Provide the (x, y) coordinate of the cell's center where the given text is located.  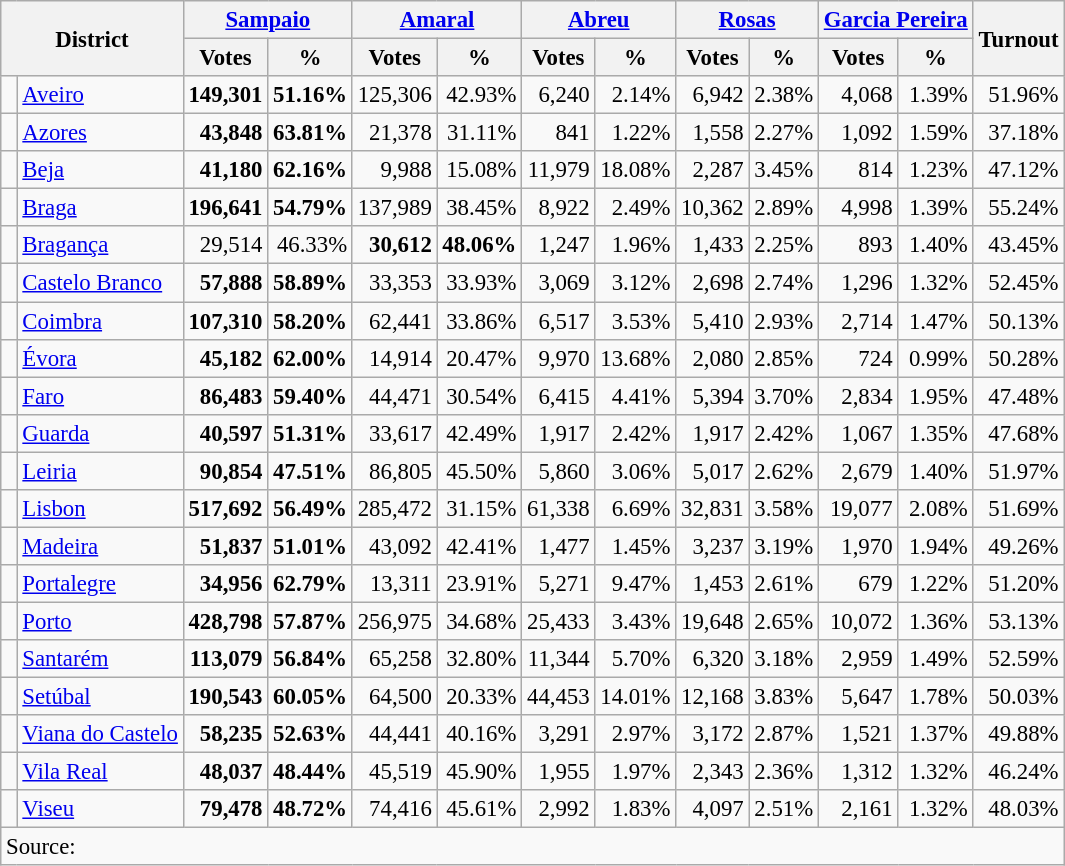
3.70% (784, 396)
1,433 (712, 245)
Turnout (1018, 38)
Source: (532, 847)
2,714 (858, 321)
Coimbra (100, 321)
2,080 (712, 358)
2,992 (558, 809)
50.28% (1018, 358)
Rosas (748, 20)
5.70% (636, 659)
2.38% (784, 95)
31.15% (480, 509)
19,077 (858, 509)
19,648 (712, 621)
2,287 (712, 170)
2,679 (858, 471)
3.58% (784, 509)
34.68% (480, 621)
2.61% (784, 584)
48,037 (226, 772)
196,641 (226, 208)
2.49% (636, 208)
6,240 (558, 95)
Viseu (100, 809)
724 (858, 358)
3,172 (712, 734)
56.84% (310, 659)
3.19% (784, 546)
47.68% (1018, 433)
3.53% (636, 321)
9,988 (394, 170)
841 (558, 133)
190,543 (226, 697)
59.40% (310, 396)
Setúbal (100, 697)
1,296 (858, 283)
District (92, 38)
5,860 (558, 471)
20.33% (480, 697)
2,161 (858, 809)
42.41% (480, 546)
25,433 (558, 621)
42.93% (480, 95)
29,514 (226, 245)
2.14% (636, 95)
33,353 (394, 283)
58.20% (310, 321)
Faro (100, 396)
41,180 (226, 170)
2.51% (784, 809)
1.95% (936, 396)
4,068 (858, 95)
51.96% (1018, 95)
32,831 (712, 509)
1.23% (936, 170)
2.27% (784, 133)
42.49% (480, 433)
57.87% (310, 621)
Bragança (100, 245)
44,453 (558, 697)
Viana do Castelo (100, 734)
65,258 (394, 659)
11,344 (558, 659)
50.03% (1018, 697)
2.87% (784, 734)
Azores (100, 133)
149,301 (226, 95)
113,079 (226, 659)
256,975 (394, 621)
Porto (100, 621)
814 (858, 170)
5,410 (712, 321)
1.78% (936, 697)
1.94% (936, 546)
48.44% (310, 772)
49.26% (1018, 546)
2,834 (858, 396)
64,500 (394, 697)
32.80% (480, 659)
2.89% (784, 208)
1.83% (636, 809)
Santarém (100, 659)
3.83% (784, 697)
2.97% (636, 734)
51.69% (1018, 509)
30,612 (394, 245)
57,888 (226, 283)
1.96% (636, 245)
13,311 (394, 584)
9,970 (558, 358)
428,798 (226, 621)
62.79% (310, 584)
4,998 (858, 208)
63.81% (310, 133)
3,069 (558, 283)
Lisbon (100, 509)
46.33% (310, 245)
3.12% (636, 283)
1.36% (936, 621)
3.43% (636, 621)
11,979 (558, 170)
34,956 (226, 584)
3.45% (784, 170)
1,558 (712, 133)
10,362 (712, 208)
1.45% (636, 546)
30.54% (480, 396)
44,471 (394, 396)
12,168 (712, 697)
5,647 (858, 697)
23.91% (480, 584)
Aveiro (100, 95)
38.45% (480, 208)
46.24% (1018, 772)
53.13% (1018, 621)
5,017 (712, 471)
6,415 (558, 396)
1,453 (712, 584)
54.79% (310, 208)
45.50% (480, 471)
1,092 (858, 133)
43,848 (226, 133)
1.47% (936, 321)
6,320 (712, 659)
2,959 (858, 659)
Castelo Branco (100, 283)
47.12% (1018, 170)
137,989 (394, 208)
1.49% (936, 659)
Amaral (436, 20)
3.18% (784, 659)
45,182 (226, 358)
2.85% (784, 358)
33.93% (480, 283)
45,519 (394, 772)
51.16% (310, 95)
1.59% (936, 133)
2.74% (784, 283)
18.08% (636, 170)
2,343 (712, 772)
51.20% (1018, 584)
Abreu (599, 20)
3,291 (558, 734)
9.47% (636, 584)
31.11% (480, 133)
Portalegre (100, 584)
13.68% (636, 358)
50.13% (1018, 321)
51.97% (1018, 471)
6,942 (712, 95)
60.05% (310, 697)
8,922 (558, 208)
4,097 (712, 809)
86,805 (394, 471)
2.08% (936, 509)
52.59% (1018, 659)
52.45% (1018, 283)
1,521 (858, 734)
43.45% (1018, 245)
74,416 (394, 809)
125,306 (394, 95)
2.62% (784, 471)
1,477 (558, 546)
45.90% (480, 772)
45.61% (480, 809)
5,271 (558, 584)
51,837 (226, 546)
2.93% (784, 321)
1,970 (858, 546)
1,955 (558, 772)
1,247 (558, 245)
679 (858, 584)
Évora (100, 358)
33,617 (394, 433)
40,597 (226, 433)
33.86% (480, 321)
Guarda (100, 433)
90,854 (226, 471)
47.48% (1018, 396)
893 (858, 245)
61,338 (558, 509)
Garcia Pereira (896, 20)
62,441 (394, 321)
15.08% (480, 170)
10,072 (858, 621)
6,517 (558, 321)
37.18% (1018, 133)
3,237 (712, 546)
56.49% (310, 509)
44,441 (394, 734)
48.72% (310, 809)
2,698 (712, 283)
55.24% (1018, 208)
58.89% (310, 283)
517,692 (226, 509)
Sampaio (268, 20)
2.36% (784, 772)
52.63% (310, 734)
20.47% (480, 358)
51.31% (310, 433)
1.37% (936, 734)
1.97% (636, 772)
58,235 (226, 734)
86,483 (226, 396)
40.16% (480, 734)
1,312 (858, 772)
49.88% (1018, 734)
48.03% (1018, 809)
48.06% (480, 245)
2.25% (784, 245)
43,092 (394, 546)
Madeira (100, 546)
Vila Real (100, 772)
1.35% (936, 433)
14,914 (394, 358)
62.16% (310, 170)
51.01% (310, 546)
5,394 (712, 396)
0.99% (936, 358)
6.69% (636, 509)
79,478 (226, 809)
107,310 (226, 321)
285,472 (394, 509)
Leiria (100, 471)
21,378 (394, 133)
47.51% (310, 471)
2.65% (784, 621)
3.06% (636, 471)
14.01% (636, 697)
62.00% (310, 358)
Beja (100, 170)
Braga (100, 208)
4.41% (636, 396)
1,067 (858, 433)
